From the cell containing the given text, extract its center point as (x, y) coordinate. 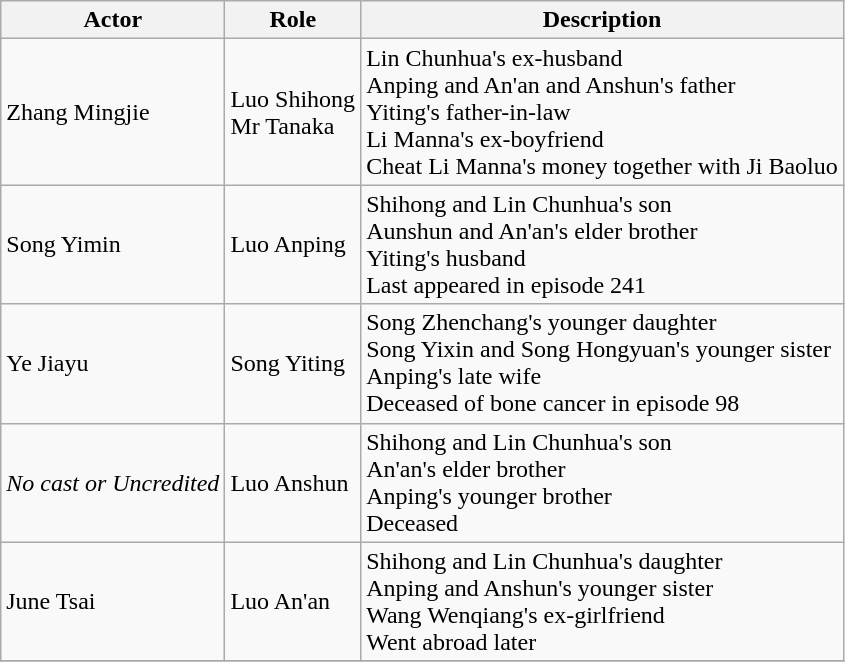
Luo Anshun (293, 482)
Song Yiting (293, 364)
Luo An'an (293, 602)
Shihong and Lin Chunhua's sonAunshun and An'an's elder brotherYiting's husbandLast appeared in episode 241 (602, 244)
Shihong and Lin Chunhua's daughterAnping and Anshun's younger sisterWang Wenqiang's ex-girlfriendWent abroad later (602, 602)
Actor (113, 20)
Shihong and Lin Chunhua's sonAn'an's elder brotherAnping's younger brotherDeceased (602, 482)
Ye Jiayu (113, 364)
Role (293, 20)
Song Yimin (113, 244)
June Tsai (113, 602)
Luo ShihongMr Tanaka (293, 112)
Description (602, 20)
No cast or Uncredited (113, 482)
Zhang Mingjie (113, 112)
Song Zhenchang's younger daughterSong Yixin and Song Hongyuan's younger sisterAnping's late wifeDeceased of bone cancer in episode 98 (602, 364)
Luo Anping (293, 244)
